Identify which cell holds the provided text, then report its (X, Y) central coordinate. 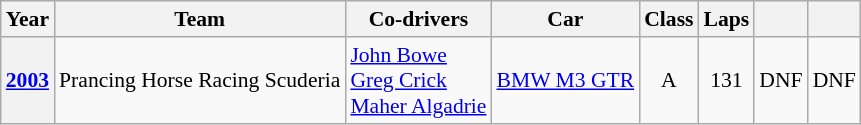
Prancing Horse Racing Scuderia (200, 80)
2003 (28, 80)
Year (28, 19)
A (668, 80)
Co-drivers (418, 19)
131 (727, 80)
Class (668, 19)
Team (200, 19)
Laps (727, 19)
Car (566, 19)
BMW M3 GTR (566, 80)
John Bowe Greg Crick Maher Algadrie (418, 80)
